Determine the (X, Y) coordinate at the center of the cell enclosing the given text.  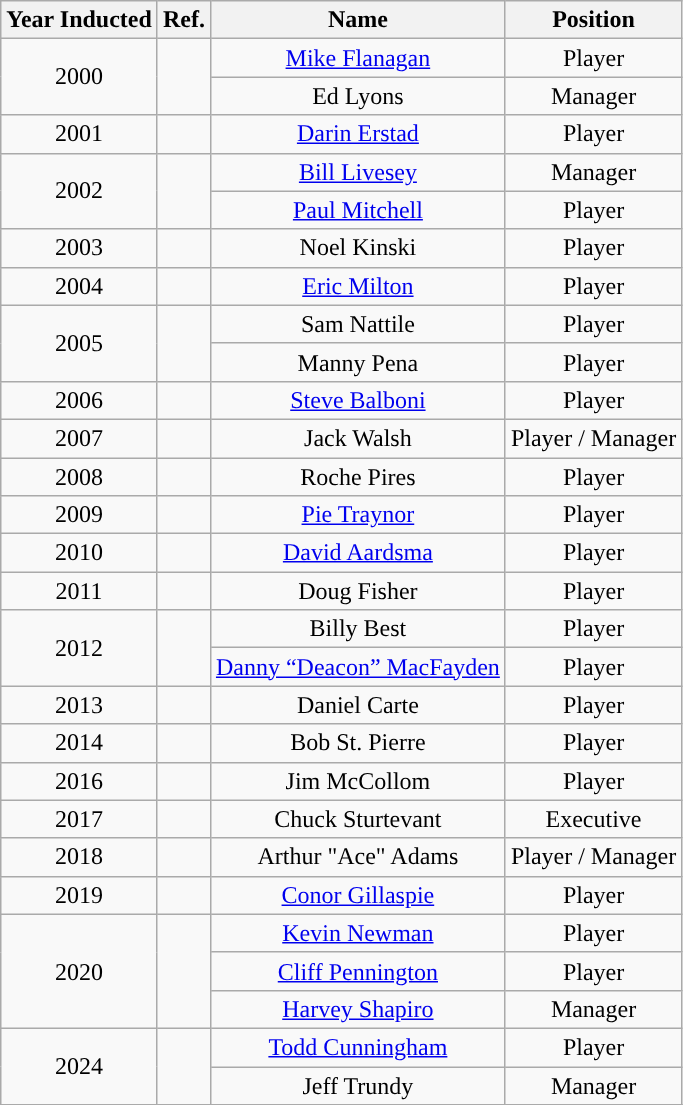
2019 (80, 895)
Darin Erstad (358, 134)
Cliff Pennington (358, 971)
Todd Cunningham (358, 1047)
Eric Milton (358, 286)
Chuck Sturtevant (358, 819)
2009 (80, 515)
Pie Traynor (358, 515)
David Aardsma (358, 553)
Ref. (184, 20)
Roche Pires (358, 477)
Mike Flanagan (358, 58)
2003 (80, 248)
2013 (80, 705)
Executive (593, 819)
Sam Nattile (358, 324)
2004 (80, 286)
2011 (80, 591)
Bob St. Pierre (358, 743)
Name (358, 20)
Manny Pena (358, 362)
Arthur "Ace" Adams (358, 857)
Bill Livesey (358, 172)
Position (593, 20)
2008 (80, 477)
Steve Balboni (358, 400)
2006 (80, 400)
2012 (80, 648)
2002 (80, 191)
Billy Best (358, 629)
Year Inducted (80, 20)
Doug Fisher (358, 591)
2016 (80, 781)
2018 (80, 857)
2020 (80, 971)
Jeff Trundy (358, 1085)
2017 (80, 819)
Noel Kinski (358, 248)
Jack Walsh (358, 438)
Daniel Carte (358, 705)
Jim McCollom (358, 781)
2007 (80, 438)
Paul Mitchell (358, 210)
2014 (80, 743)
2001 (80, 134)
Danny “Deacon” MacFayden (358, 667)
Ed Lyons (358, 96)
Conor Gillaspie (358, 895)
Harvey Shapiro (358, 1009)
2024 (80, 1066)
Kevin Newman (358, 933)
2000 (80, 77)
2005 (80, 343)
2010 (80, 553)
